Identify which cell holds the provided text, then report its (X, Y) central coordinate. 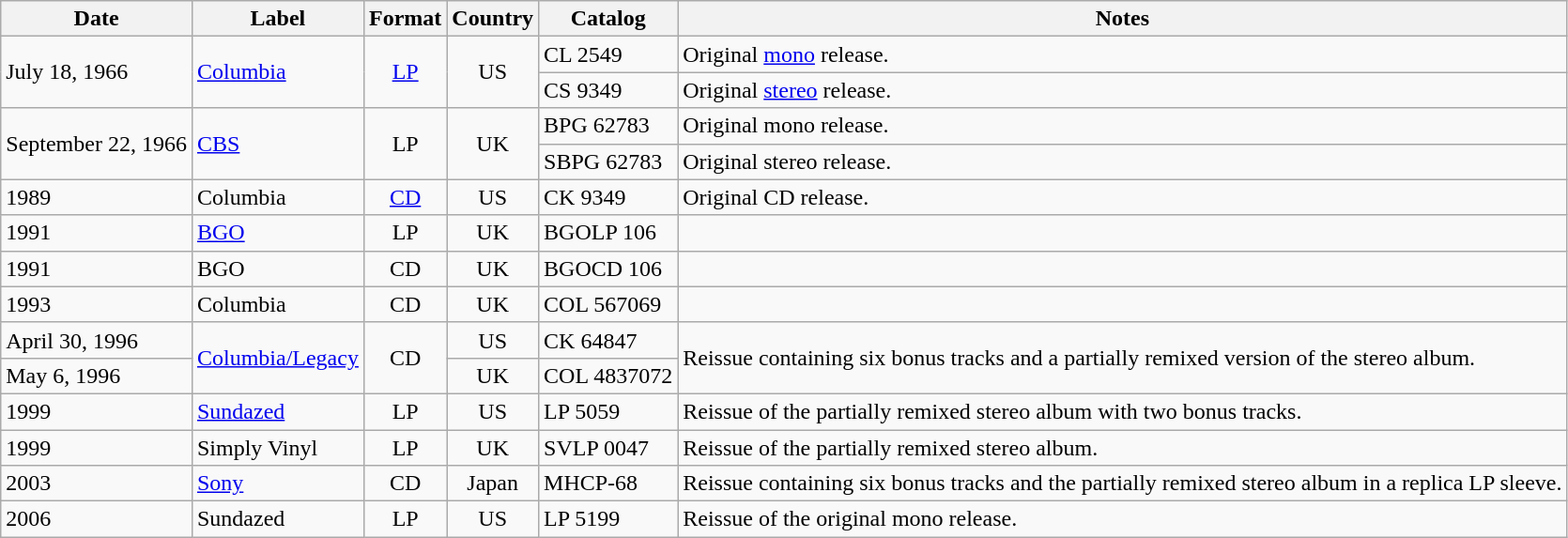
July 18, 1966 (97, 72)
1989 (97, 197)
CK 9349 (608, 197)
Reissue containing six bonus tracks and the partially remixed stereo album in a replica LP sleeve. (1123, 484)
LP 5199 (608, 519)
Date (97, 19)
Original CD release. (1123, 197)
Format (405, 19)
CL 2549 (608, 54)
May 6, 1996 (97, 376)
Sony (278, 484)
COL 567069 (608, 304)
CK 64847 (608, 340)
LP 5059 (608, 411)
2006 (97, 519)
1993 (97, 304)
MHCP-68 (608, 484)
Label (278, 19)
2003 (97, 484)
Reissue of the original mono release. (1123, 519)
SBPG 62783 (608, 161)
Japan (493, 484)
COL 4837072 (608, 376)
CBS (278, 144)
Country (493, 19)
Columbia/Legacy (278, 358)
Reissue of the partially remixed stereo album. (1123, 448)
September 22, 1966 (97, 144)
April 30, 1996 (97, 340)
Reissue of the partially remixed stereo album with two bonus tracks. (1123, 411)
Catalog (608, 19)
SVLP 0047 (608, 448)
Simply Vinyl (278, 448)
Notes (1123, 19)
CS 9349 (608, 90)
BGOCD 106 (608, 269)
BGOLP 106 (608, 233)
BPG 62783 (608, 126)
Reissue containing six bonus tracks and a partially remixed version of the stereo album. (1123, 358)
